Find where the given text appears and provide that cell's center as (X, Y) coordinate. 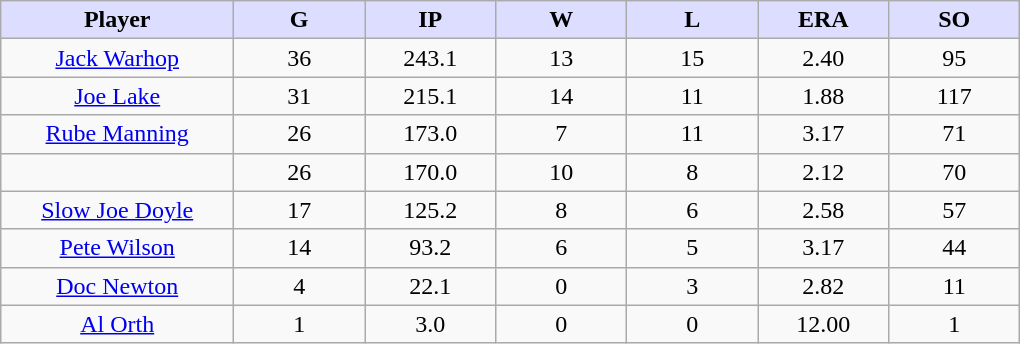
12.00 (824, 324)
31 (300, 96)
Doc Newton (118, 286)
1.88 (824, 96)
G (300, 20)
173.0 (430, 134)
93.2 (430, 248)
215.1 (430, 96)
Slow Joe Doyle (118, 210)
95 (954, 58)
117 (954, 96)
70 (954, 172)
15 (692, 58)
36 (300, 58)
125.2 (430, 210)
3.0 (430, 324)
170.0 (430, 172)
71 (954, 134)
4 (300, 286)
7 (562, 134)
Player (118, 20)
W (562, 20)
2.58 (824, 210)
243.1 (430, 58)
Joe Lake (118, 96)
57 (954, 210)
L (692, 20)
13 (562, 58)
ERA (824, 20)
5 (692, 248)
2.82 (824, 286)
SO (954, 20)
2.40 (824, 58)
Rube Manning (118, 134)
Jack Warhop (118, 58)
Pete Wilson (118, 248)
3 (692, 286)
2.12 (824, 172)
22.1 (430, 286)
10 (562, 172)
44 (954, 248)
17 (300, 210)
IP (430, 20)
Al Orth (118, 324)
